For the text-containing cell, return its midpoint in (X, Y) coordinate format. 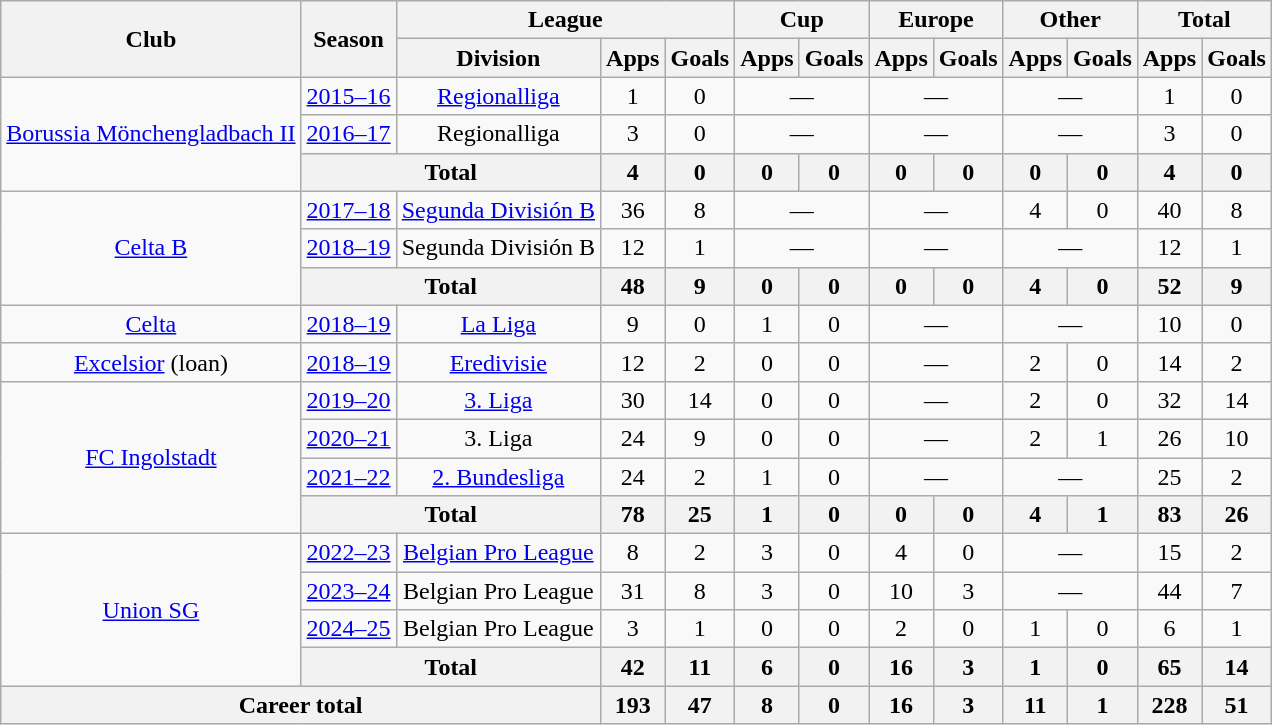
48 (633, 286)
2021–22 (348, 477)
Cup (802, 20)
47 (700, 705)
193 (633, 705)
Eredivisie (498, 362)
30 (633, 400)
44 (1169, 591)
Other (1070, 20)
Career total (301, 705)
40 (1169, 210)
League (566, 20)
78 (633, 515)
42 (633, 667)
2022–23 (348, 553)
La Liga (498, 324)
7 (1237, 591)
2017–18 (348, 210)
2019–20 (348, 400)
2016–17 (348, 134)
Club (151, 39)
2023–24 (348, 591)
Celta B (151, 248)
52 (1169, 286)
2. Bundesliga (498, 477)
15 (1169, 553)
51 (1237, 705)
Celta (151, 324)
31 (633, 591)
Union SG (151, 610)
2024–25 (348, 629)
FC Ingolstadt (151, 457)
32 (1169, 400)
Excelsior (loan) (151, 362)
65 (1169, 667)
2020–21 (348, 438)
36 (633, 210)
83 (1169, 515)
Season (348, 39)
228 (1169, 705)
Division (498, 58)
Europe (936, 20)
2015–16 (348, 96)
Borussia Mönchengladbach II (151, 134)
